Determine the [x, y] coordinate at the center of the cell enclosing the given text.  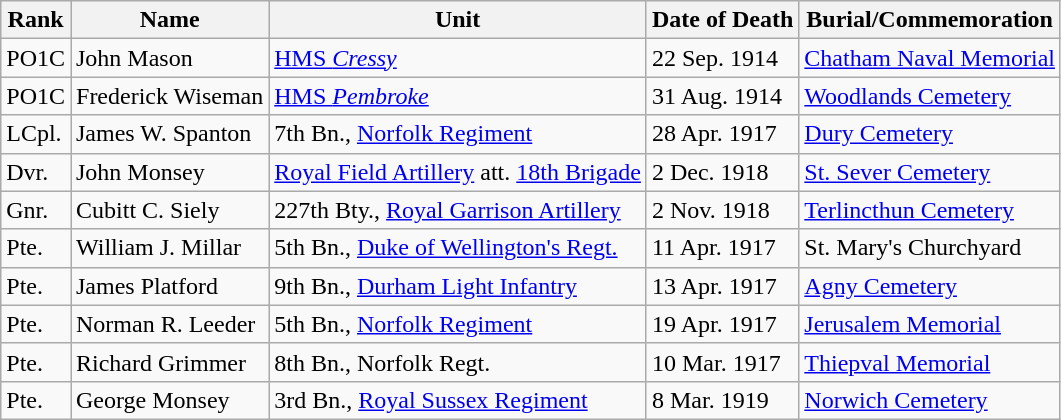
11 Apr. 1917 [722, 248]
St. Sever Cemetery [930, 172]
William J. Millar [169, 248]
Royal Field Artillery att. 18th Brigade [458, 172]
Chatham Naval Memorial [930, 58]
Date of Death [722, 20]
Dvr. [36, 172]
8th Bn., Norfolk Regt. [458, 362]
George Monsey [169, 400]
31 Aug. 1914 [722, 96]
LCpl. [36, 134]
10 Mar. 1917 [722, 362]
9th Bn., Durham Light Infantry [458, 286]
7th Bn., Norfolk Regiment [458, 134]
Dury Cemetery [930, 134]
Name [169, 20]
2 Nov. 1918 [722, 210]
28 Apr. 1917 [722, 134]
Jerusalem Memorial [930, 324]
Terlincthun Cemetery [930, 210]
19 Apr. 1917 [722, 324]
HMS Cressy [458, 58]
Rank [36, 20]
22 Sep. 1914 [722, 58]
227th Bty., Royal Garrison Artillery [458, 210]
5th Bn., Duke of Wellington's Regt. [458, 248]
Norwich Cemetery [930, 400]
James Platford [169, 286]
Frederick Wiseman [169, 96]
2 Dec. 1918 [722, 172]
St. Mary's Churchyard [930, 248]
Unit [458, 20]
3rd Bn., Royal Sussex Regiment [458, 400]
Richard Grimmer [169, 362]
Cubitt C. Siely [169, 210]
Norman R. Leeder [169, 324]
John Mason [169, 58]
John Monsey [169, 172]
Woodlands Cemetery [930, 96]
Thiepval Memorial [930, 362]
Agny Cemetery [930, 286]
5th Bn., Norfolk Regiment [458, 324]
Burial/Commemoration [930, 20]
8 Mar. 1919 [722, 400]
Gnr. [36, 210]
HMS Pembroke [458, 96]
James W. Spanton [169, 134]
13 Apr. 1917 [722, 286]
